Identify which cell holds the provided text, then report its (x, y) central coordinate. 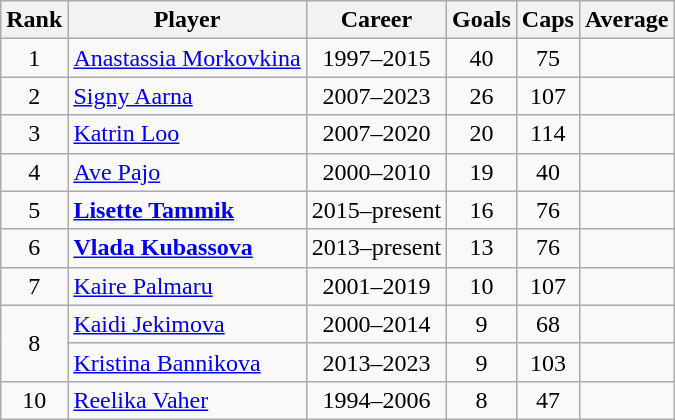
114 (548, 134)
13 (482, 248)
Signy Aarna (187, 96)
16 (482, 210)
7 (34, 286)
68 (548, 324)
2001–2019 (376, 286)
Ave Pajo (187, 172)
2000–2010 (376, 172)
Kaidi Jekimova (187, 324)
4 (34, 172)
Reelika Vaher (187, 400)
2013–2023 (376, 362)
Anastassia Morkovkina (187, 58)
Kaire Palmaru (187, 286)
Rank (34, 20)
2015–present (376, 210)
6 (34, 248)
Caps (548, 20)
1997–2015 (376, 58)
2013–present (376, 248)
Career (376, 20)
20 (482, 134)
5 (34, 210)
19 (482, 172)
Goals (482, 20)
47 (548, 400)
2000–2014 (376, 324)
Player (187, 20)
2 (34, 96)
3 (34, 134)
75 (548, 58)
Katrin Loo (187, 134)
2007–2020 (376, 134)
1994–2006 (376, 400)
103 (548, 362)
Lisette Tammik (187, 210)
Average (626, 20)
2007–2023 (376, 96)
1 (34, 58)
26 (482, 96)
Kristina Bannikova (187, 362)
Vlada Kubassova (187, 248)
